Locate the cell with the specified text and output its [X, Y] center coordinate. 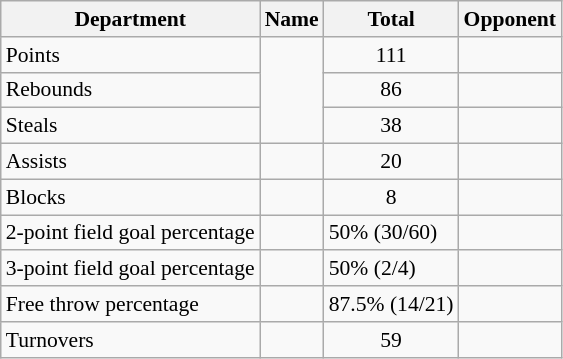
Rebounds [130, 90]
Turnovers [130, 340]
Department [130, 19]
50% (30/60) [392, 233]
86 [392, 90]
Total [392, 19]
Steals [130, 126]
2-point field goal percentage [130, 233]
38 [392, 126]
8 [392, 197]
87.5% (14/21) [392, 304]
Name [292, 19]
Free throw percentage [130, 304]
59 [392, 340]
Blocks [130, 197]
Points [130, 55]
111 [392, 55]
Opponent [510, 19]
20 [392, 162]
50% (2/4) [392, 269]
3-point field goal percentage [130, 269]
Assists [130, 162]
